Return [X, Y] of the center of cell containing provided text 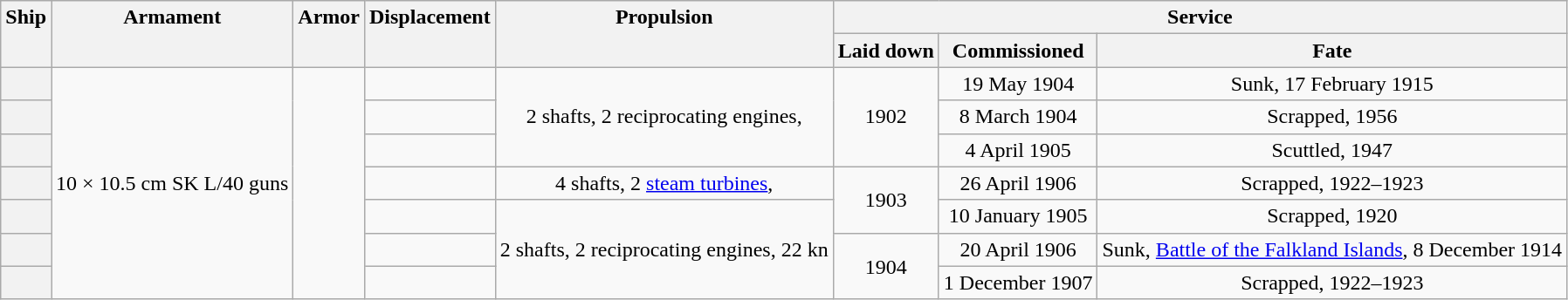
Ship [26, 34]
Commissioned [1018, 51]
1902 [885, 117]
Displacement [430, 34]
20 April 1906 [1018, 249]
10 January 1905 [1018, 216]
1904 [885, 266]
1903 [885, 200]
Laid down [885, 51]
19 May 1904 [1018, 84]
2 shafts, 2 reciprocating engines, [664, 117]
2 shafts, 2 reciprocating engines, 22 kn [664, 249]
Sunk, 17 February 1915 [1332, 84]
Armor [329, 34]
Scrapped, 1920 [1332, 216]
Service [1200, 17]
Armament [173, 34]
Propulsion [664, 34]
4 April 1905 [1018, 150]
Scuttled, 1947 [1332, 150]
Scrapped, 1956 [1332, 117]
8 March 1904 [1018, 117]
4 shafts, 2 steam turbines, [664, 183]
Fate [1332, 51]
Sunk, Battle of the Falkland Islands, 8 December 1914 [1332, 249]
10 × 10.5 cm SK L/40 guns [173, 183]
26 April 1906 [1018, 183]
1 December 1907 [1018, 283]
